Extract the [X, Y] coordinate from the center of the cell holding the provided text.  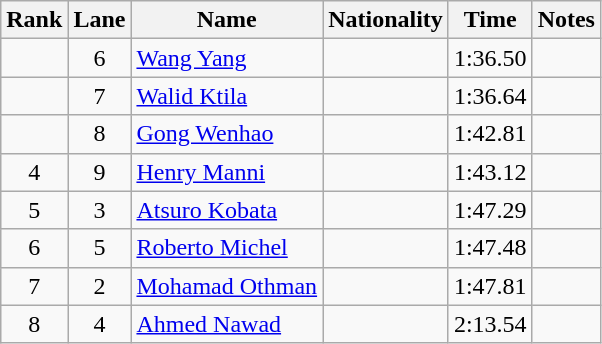
Lane [100, 20]
1:47.81 [490, 286]
2:13.54 [490, 324]
Roberto Michel [227, 248]
9 [100, 172]
Walid Ktila [227, 96]
Rank [34, 20]
1:47.29 [490, 210]
Ahmed Nawad [227, 324]
Henry Manni [227, 172]
1:47.48 [490, 248]
3 [100, 210]
Nationality [386, 20]
1:43.12 [490, 172]
Gong Wenhao [227, 134]
Notes [566, 20]
Name [227, 20]
Wang Yang [227, 58]
1:36.64 [490, 96]
2 [100, 286]
1:42.81 [490, 134]
1:36.50 [490, 58]
Time [490, 20]
Atsuro Kobata [227, 210]
Mohamad Othman [227, 286]
